Return [x, y] of the center of cell containing provided text 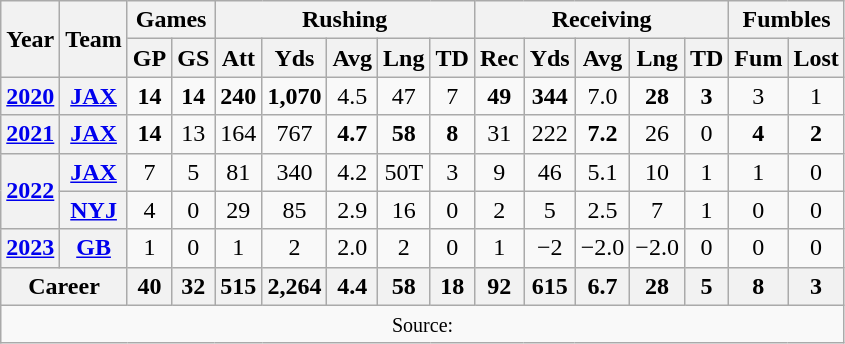
Att [238, 58]
344 [550, 96]
4.7 [352, 134]
222 [550, 134]
Source: [423, 324]
Year [30, 39]
2023 [30, 248]
13 [194, 134]
−2 [550, 248]
Rushing [345, 20]
47 [404, 96]
Rec [499, 58]
767 [294, 134]
Games [170, 20]
31 [499, 134]
10 [658, 172]
50T [404, 172]
615 [550, 286]
2.9 [352, 210]
Fumbles [786, 20]
2022 [30, 191]
26 [658, 134]
Team [94, 39]
164 [238, 134]
NYJ [94, 210]
92 [499, 286]
9 [499, 172]
32 [194, 286]
4.4 [352, 286]
2020 [30, 96]
2,264 [294, 286]
85 [294, 210]
49 [499, 96]
81 [238, 172]
1,070 [294, 96]
7.0 [602, 96]
2.5 [602, 210]
Career [64, 286]
340 [294, 172]
4.5 [352, 96]
2021 [30, 134]
7.2 [602, 134]
16 [404, 210]
18 [452, 286]
4.2 [352, 172]
5.1 [602, 172]
46 [550, 172]
GB [94, 248]
GP [149, 58]
2.0 [352, 248]
29 [238, 210]
515 [238, 286]
Receiving [601, 20]
240 [238, 96]
GS [194, 58]
Lost [816, 58]
40 [149, 286]
Fum [758, 58]
6.7 [602, 286]
